Detect which cell encompasses the target text, then output its (X, Y) center coordinate. 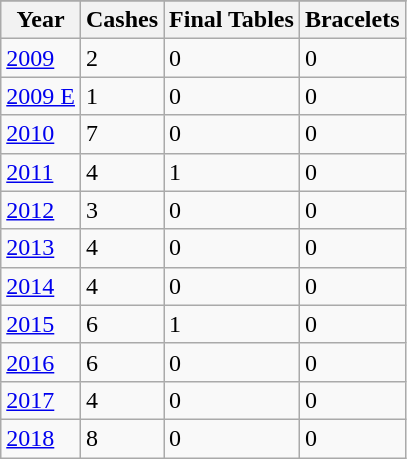
2015 (41, 324)
2011 (41, 172)
2 (122, 58)
Final Tables (232, 20)
2009 E (41, 96)
2017 (41, 400)
2013 (41, 248)
2012 (41, 210)
2010 (41, 134)
2009 (41, 58)
2018 (41, 438)
7 (122, 134)
8 (122, 438)
2016 (41, 362)
2014 (41, 286)
Cashes (122, 20)
Bracelets (352, 20)
Year (41, 20)
3 (122, 210)
